Pinpoint the cell where the given text exists, returning its [X, Y] midpoint coordinate. 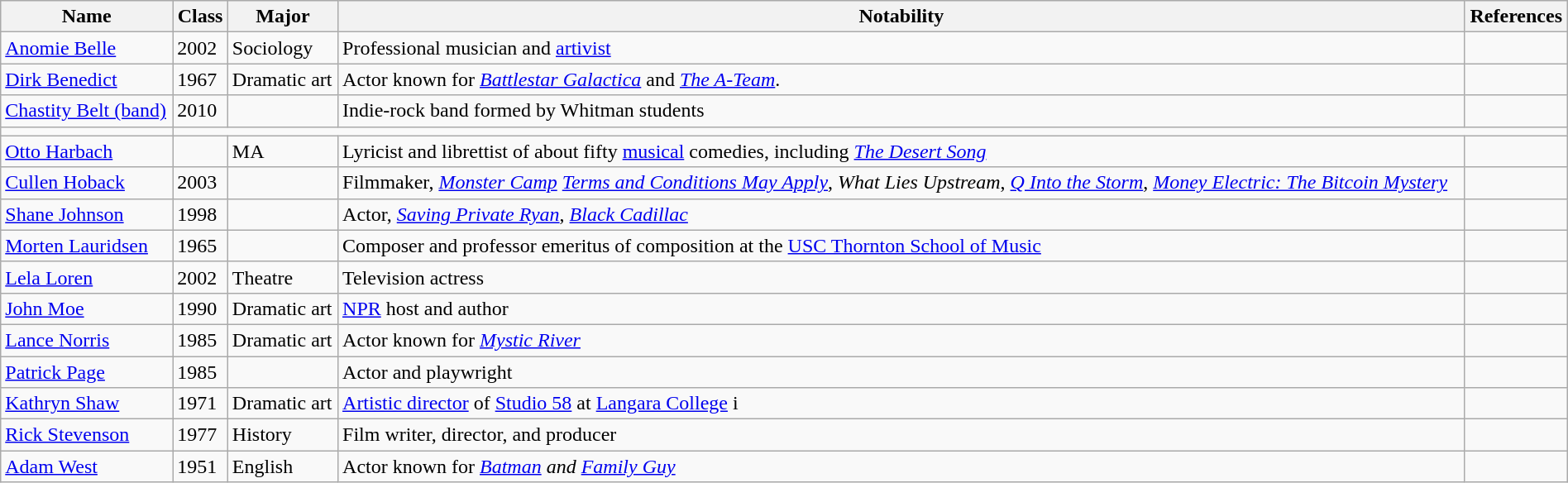
2003 [200, 183]
MA [283, 151]
Actor known for Batman and Family Guy [901, 466]
Shane Johnson [87, 214]
Patrick Page [87, 371]
2010 [200, 111]
Lela Loren [87, 277]
Lyricist and librettist of about fifty musical comedies, including The Desert Song [901, 151]
Composer and professor emeritus of composition at the USC Thornton School of Music [901, 246]
Lance Norris [87, 340]
1951 [200, 466]
Filmmaker, Monster Camp Terms and Conditions May Apply, What Lies Upstream, Q Into the Storm, Money Electric: The Bitcoin Mystery [901, 183]
Rick Stevenson [87, 435]
Class [200, 17]
Name [87, 17]
Adam West [87, 466]
Theatre [283, 277]
Kathryn Shaw [87, 404]
1977 [200, 435]
Notability [901, 17]
Morten Lauridsen [87, 246]
1965 [200, 246]
John Moe [87, 308]
Chastity Belt (band) [87, 111]
Artistic director of Studio 58 at Langara College i [901, 404]
Otto Harbach [87, 151]
Actor known for Mystic River [901, 340]
English [283, 466]
Major [283, 17]
NPR host and author [901, 308]
1990 [200, 308]
Television actress [901, 277]
Actor and playwright [901, 371]
History [283, 435]
Cullen Hoback [87, 183]
References [1516, 17]
Film writer, director, and producer [901, 435]
Indie-rock band formed by Whitman students [901, 111]
Dirk Benedict [87, 79]
Anomie Belle [87, 48]
1967 [200, 79]
Professional musician and artivist [901, 48]
Actor known for Battlestar Galactica and The A-Team. [901, 79]
Actor, Saving Private Ryan, Black Cadillac [901, 214]
Sociology [283, 48]
1971 [200, 404]
1998 [200, 214]
